Output the [X, Y] coordinate of the center of the cell containing the given text.  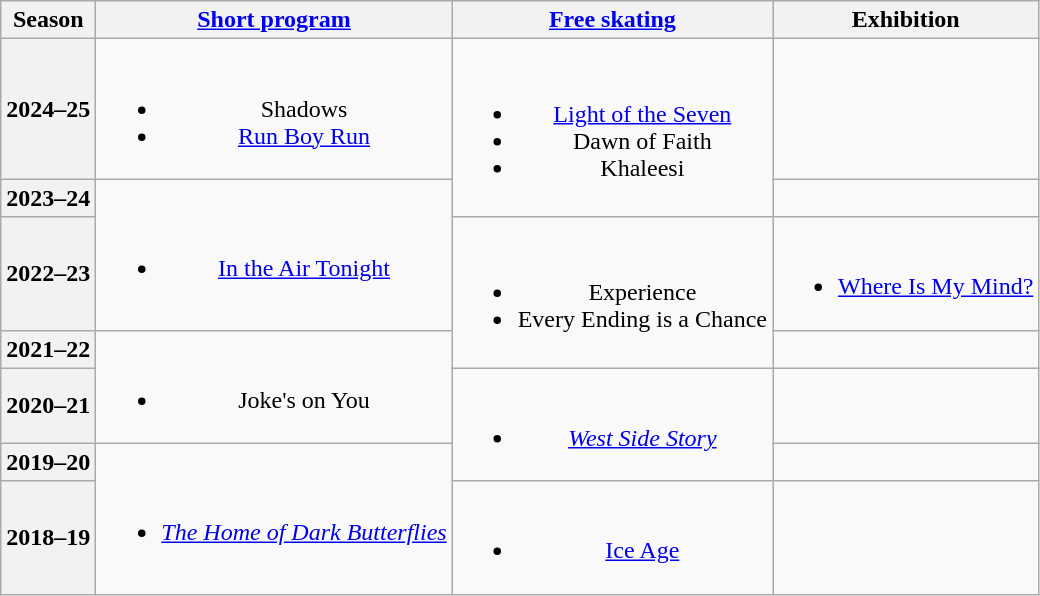
West Side Story [612, 424]
2018–19 [48, 538]
Experience Every Ending is a Chance [612, 292]
2022–23 [48, 274]
Where Is My Mind? [905, 274]
2023–24 [48, 198]
2021–22 [48, 349]
2020–21 [48, 406]
Exhibition [905, 20]
Light of the Seven Dawn of Faith Khaleesi [612, 128]
Season [48, 20]
ShadowsRun Boy Run [274, 109]
Free skating [612, 20]
2024–25 [48, 109]
In the Air Tonight [274, 254]
2019–20 [48, 462]
Joke's on You [274, 386]
Short program [274, 20]
The Home of Dark Butterflies [274, 518]
Ice Age [612, 538]
